Locate the cell with the specified text and output its (x, y) center coordinate. 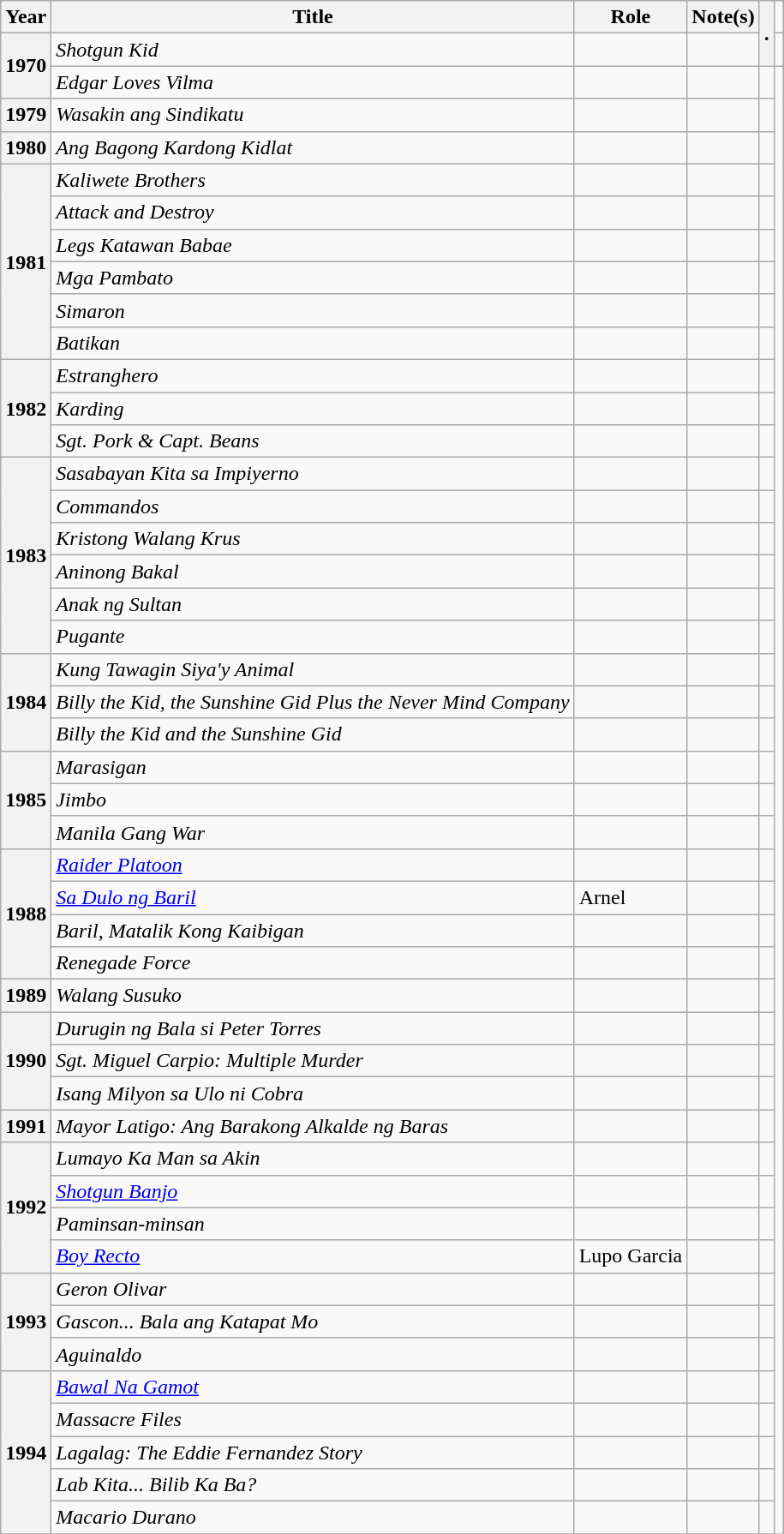
Renegade Force (313, 963)
Lumayo Ka Man sa Akin (313, 1159)
1970 (26, 66)
1992 (26, 1207)
. (766, 33)
1990 (26, 1061)
Shotgun Kid (313, 50)
Note(s) (723, 17)
1993 (26, 1321)
Commandos (313, 506)
Karding (313, 409)
1982 (26, 408)
Sa Dulo ng Baril (313, 897)
Paminsan-minsan (313, 1224)
Kaliwete Brothers (313, 180)
Sgt. Pork & Capt. Beans (313, 441)
Raider Platoon (313, 865)
Legs Katawan Babae (313, 245)
Arnel (631, 897)
Aguinaldo (313, 1354)
Jimbo (313, 800)
Shotgun Banjo (313, 1191)
Sasabayan Kita sa Impiyerno (313, 474)
1980 (26, 147)
Durugin ng Bala si Peter Torres (313, 1028)
Sgt. Miguel Carpio: Multiple Murder (313, 1061)
Gascon... Bala ang Katapat Mo (313, 1321)
1983 (26, 555)
Billy the Kid and the Sunshine Gid (313, 734)
Kung Tawagin Siya'y Animal (313, 669)
Batikan (313, 343)
1991 (26, 1126)
Attack and Destroy (313, 213)
Lab Kita... Bilib Ka Ba? (313, 1485)
Simaron (313, 310)
Lupo Garcia (631, 1256)
Aninong Bakal (313, 572)
Billy the Kid, the Sunshine Gid Plus the Never Mind Company (313, 702)
Geron Olivar (313, 1289)
Year (26, 17)
Ang Bagong Kardong Kidlat (313, 147)
Pugante (313, 637)
Massacre Files (313, 1419)
Mga Pambato (313, 278)
1989 (26, 996)
Wasakin ang Sindikatu (313, 115)
Baril, Matalik Kong Kaibigan (313, 930)
Boy Recto (313, 1256)
1984 (26, 702)
1979 (26, 115)
Walang Susuko (313, 996)
Role (631, 17)
Anak ng Sultan (313, 604)
Bawal Na Gamot (313, 1387)
1985 (26, 800)
Edgar Loves Vilma (313, 82)
Marasigan (313, 767)
Title (313, 17)
1988 (26, 914)
Estranghero (313, 375)
Isang Milyon sa Ulo ni Cobra (313, 1094)
1981 (26, 261)
Lagalag: The Eddie Fernandez Story (313, 1453)
Manila Gang War (313, 832)
Kristong Walang Krus (313, 539)
1994 (26, 1452)
Macario Durano (313, 1518)
Mayor Latigo: Ang Barakong Alkalde ng Baras (313, 1126)
